Output the [x, y] coordinate of the center of the cell containing the given text.  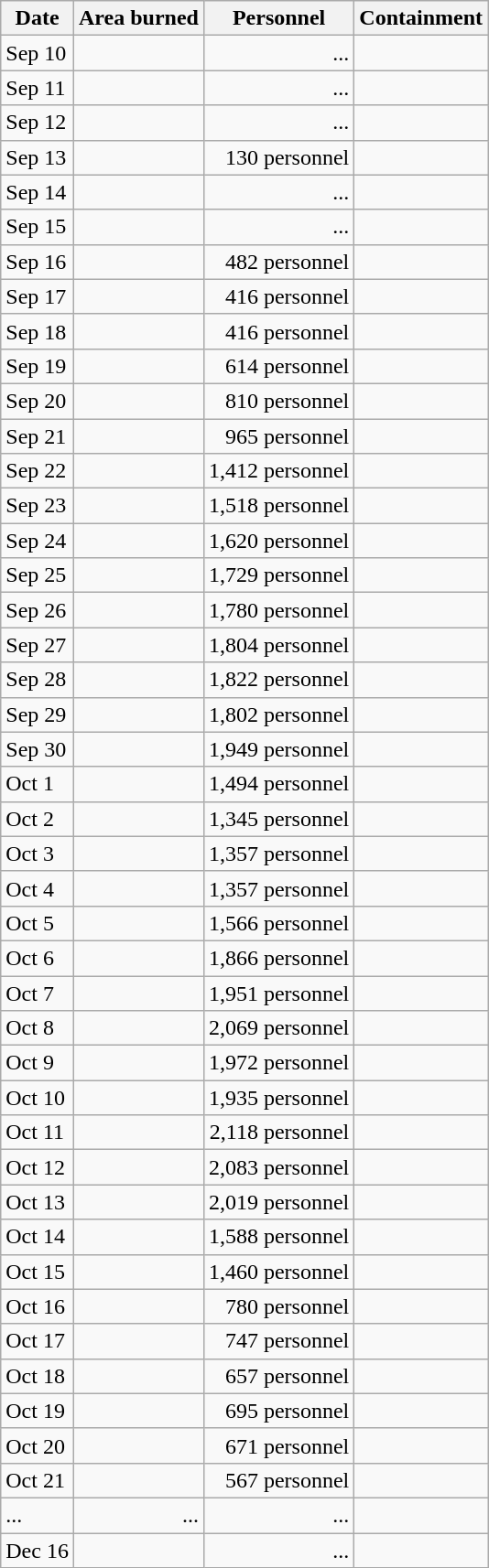
1,935 personnel [278, 1098]
1,460 personnel [278, 1272]
1,802 personnel [278, 714]
695 personnel [278, 1411]
Oct 14 [38, 1237]
2,118 personnel [278, 1133]
780 personnel [278, 1306]
Sep 15 [38, 227]
657 personnel [278, 1376]
Oct 13 [38, 1202]
1,345 personnel [278, 819]
Oct 16 [38, 1306]
1,822 personnel [278, 680]
482 personnel [278, 262]
Date [38, 18]
Sep 29 [38, 714]
Oct 1 [38, 784]
Oct 11 [38, 1133]
1,949 personnel [278, 749]
Oct 9 [38, 1063]
Sep 18 [38, 331]
Oct 17 [38, 1341]
Oct 4 [38, 888]
Oct 8 [38, 1028]
Sep 24 [38, 541]
1,620 personnel [278, 541]
965 personnel [278, 436]
Sep 14 [38, 192]
1,588 personnel [278, 1237]
Personnel [278, 18]
Dec 16 [38, 1551]
Sep 21 [38, 436]
Sep 16 [38, 262]
671 personnel [278, 1445]
1,866 personnel [278, 958]
1,566 personnel [278, 923]
1,972 personnel [278, 1063]
Oct 19 [38, 1411]
2,019 personnel [278, 1202]
Sep 20 [38, 401]
Sep 30 [38, 749]
Sep 26 [38, 610]
Sep 13 [38, 157]
1,780 personnel [278, 610]
Oct 2 [38, 819]
Sep 22 [38, 471]
1,412 personnel [278, 471]
1,494 personnel [278, 784]
130 personnel [278, 157]
Sep 12 [38, 123]
Sep 25 [38, 575]
Sep 23 [38, 506]
Area burned [138, 18]
Sep 28 [38, 680]
Oct 12 [38, 1167]
Sep 11 [38, 88]
1,951 personnel [278, 993]
567 personnel [278, 1480]
1,804 personnel [278, 645]
Oct 10 [38, 1098]
Sep 19 [38, 366]
Oct 3 [38, 854]
Sep 27 [38, 645]
747 personnel [278, 1341]
Oct 20 [38, 1445]
Oct 7 [38, 993]
Oct 15 [38, 1272]
Sep 10 [38, 53]
Oct 5 [38, 923]
Oct 21 [38, 1480]
810 personnel [278, 401]
1,729 personnel [278, 575]
Sep 17 [38, 296]
1,518 personnel [278, 506]
Oct 6 [38, 958]
614 personnel [278, 366]
2,083 personnel [278, 1167]
Containment [421, 18]
Oct 18 [38, 1376]
2,069 personnel [278, 1028]
